Scan for the cell matching the given text and deliver its (X, Y) coordinate at center. 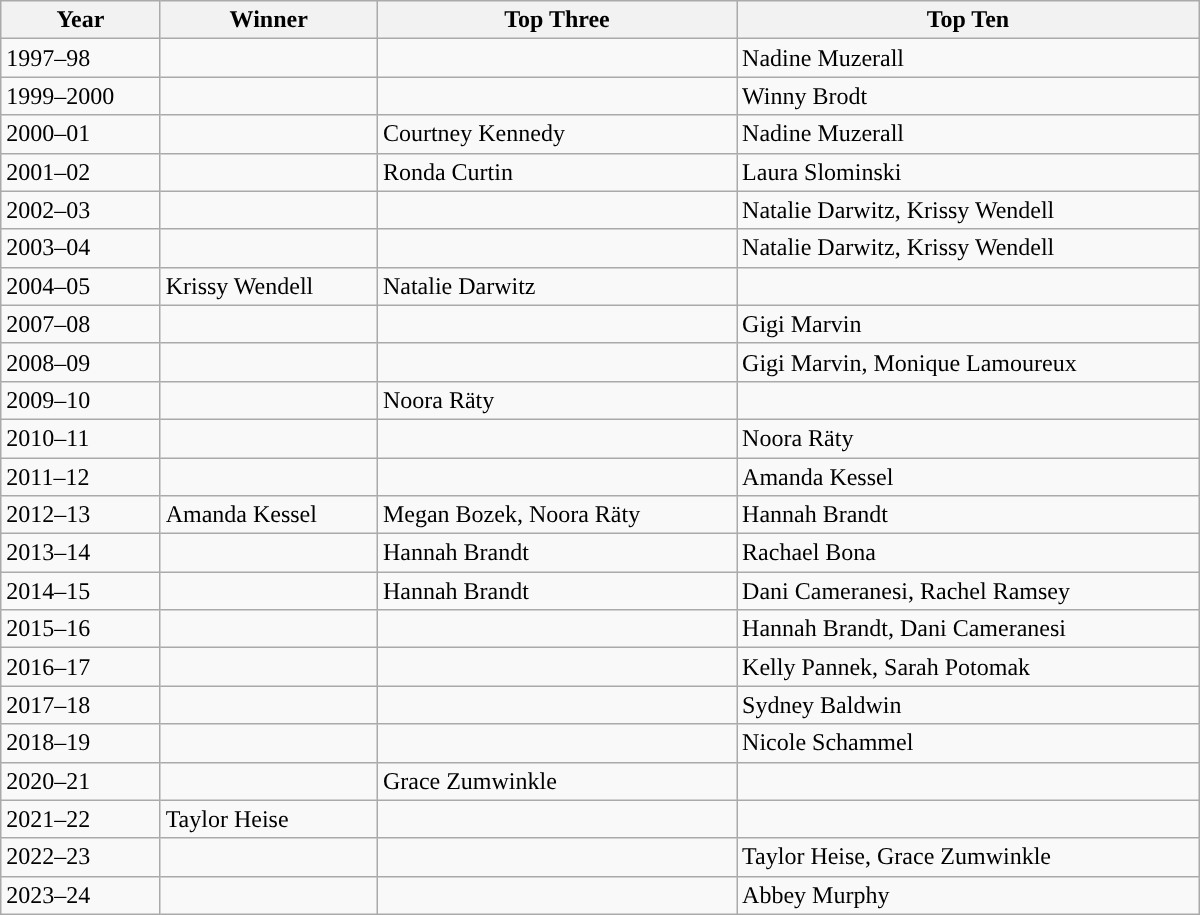
Taylor Heise, Grace Zumwinkle (968, 857)
Dani Cameranesi, Rachel Ramsey (968, 591)
2014–15 (80, 591)
2007–08 (80, 324)
2018–19 (80, 743)
Top Ten (968, 20)
Year (80, 20)
2012–13 (80, 515)
Sydney Baldwin (968, 705)
Grace Zumwinkle (556, 781)
2016–17 (80, 667)
Top Three (556, 20)
Nicole Schammel (968, 743)
2011–12 (80, 477)
2008–09 (80, 362)
2015–16 (80, 629)
Winny Brodt (968, 96)
Megan Bozek, Noora Räty (556, 515)
Gigi Marvin, Monique Lamoureux (968, 362)
Kelly Pannek, Sarah Potomak (968, 667)
Taylor Heise (268, 819)
Hannah Brandt, Dani Cameranesi (968, 629)
2020–21 (80, 781)
Winner (268, 20)
2021–22 (80, 819)
2010–11 (80, 438)
Rachael Bona (968, 553)
Ronda Curtin (556, 172)
2009–10 (80, 400)
2002–03 (80, 210)
2017–18 (80, 705)
Krissy Wendell (268, 286)
1999–2000 (80, 96)
2013–14 (80, 553)
1997–98 (80, 58)
Abbey Murphy (968, 895)
2000–01 (80, 134)
2023–24 (80, 895)
Natalie Darwitz (556, 286)
2003–04 (80, 248)
2022–23 (80, 857)
2004–05 (80, 286)
Courtney Kennedy (556, 134)
Laura Slominski (968, 172)
Gigi Marvin (968, 324)
2001–02 (80, 172)
